Pinpoint the cell where the given text exists, returning its (x, y) midpoint coordinate. 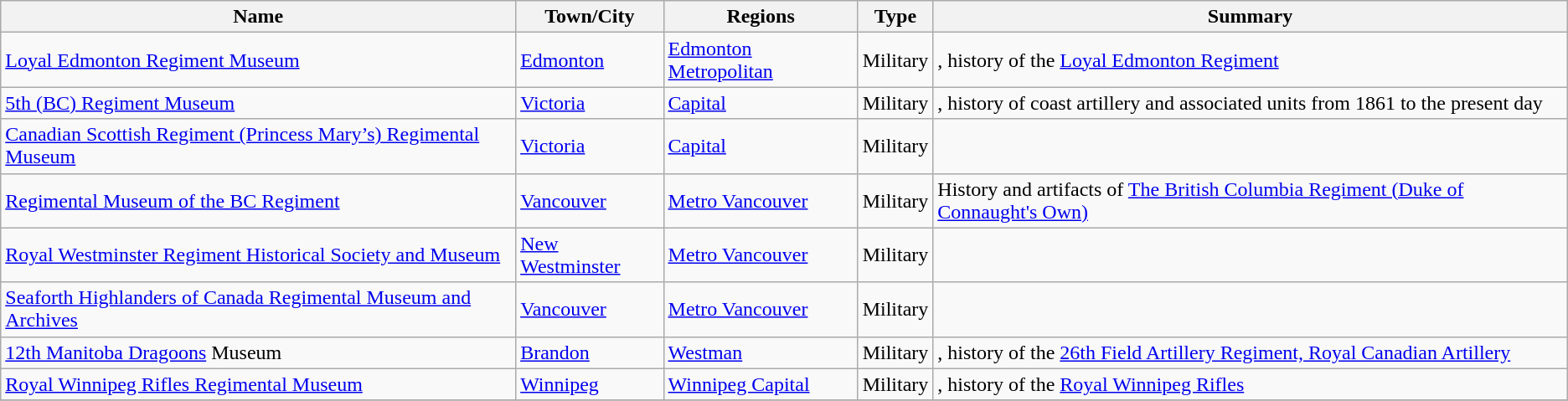
Regimental Museum of the BC Regiment (258, 201)
Town/City (590, 17)
, history of coast artillery and associated units from 1861 to the present day (1250, 103)
, history of the Royal Winnipeg Rifles (1250, 384)
Edmonton (590, 60)
New Westminster (590, 254)
Winnipeg Capital (761, 384)
Royal Westminster Regiment Historical Society and Museum (258, 254)
Royal Winnipeg Rifles Regimental Museum (258, 384)
Brandon (590, 352)
5th (BC) Regiment Museum (258, 103)
, history of the 26th Field Artillery Regiment, Royal Canadian Artillery (1250, 352)
Edmonton Metropolitan (761, 60)
Canadian Scottish Regiment (Princess Mary’s) Regimental Museum (258, 146)
History and artifacts of The British Columbia Regiment (Duke of Connaught's Own) (1250, 201)
Westman (761, 352)
Summary (1250, 17)
12th Manitoba Dragoons Museum (258, 352)
Type (895, 17)
Loyal Edmonton Regiment Museum (258, 60)
Name (258, 17)
Winnipeg (590, 384)
Seaforth Highlanders of Canada Regimental Museum and Archives (258, 310)
Regions (761, 17)
, history of the Loyal Edmonton Regiment (1250, 60)
